Extract the [X, Y] coordinate from the center of the cell holding the provided text.  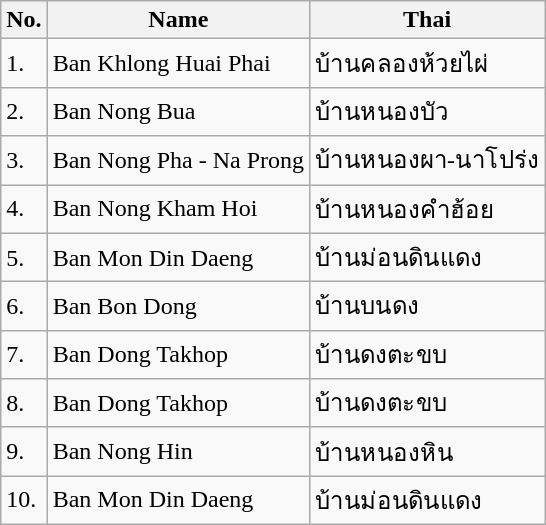
บ้านหนองหิน [428, 452]
บ้านบนดง [428, 306]
7. [24, 354]
Ban Nong Bua [178, 112]
บ้านหนองบัว [428, 112]
Name [178, 20]
2. [24, 112]
3. [24, 160]
5. [24, 258]
บ้านคลองห้วยไผ่ [428, 64]
Thai [428, 20]
1. [24, 64]
10. [24, 500]
4. [24, 208]
Ban Nong Pha - Na Prong [178, 160]
No. [24, 20]
Ban Nong Kham Hoi [178, 208]
Ban Khlong Huai Phai [178, 64]
9. [24, 452]
Ban Nong Hin [178, 452]
6. [24, 306]
บ้านหนองผา-นาโปร่ง [428, 160]
8. [24, 404]
Ban Bon Dong [178, 306]
บ้านหนองคำฮ้อย [428, 208]
